Return [X, Y] of the center of cell containing provided text 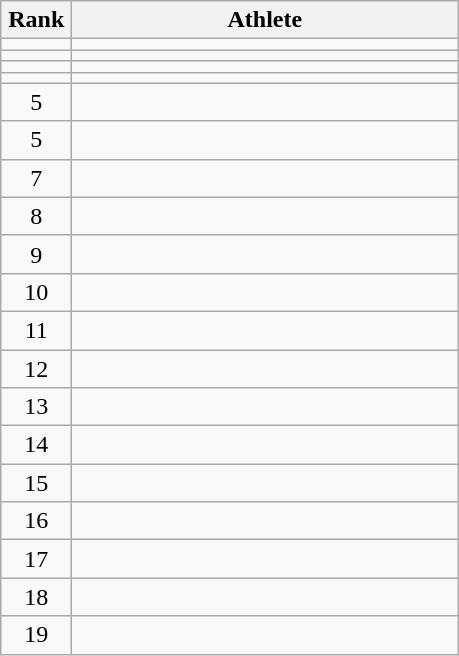
17 [36, 559]
7 [36, 178]
Athlete [265, 20]
19 [36, 635]
9 [36, 254]
14 [36, 445]
Rank [36, 20]
10 [36, 292]
12 [36, 369]
8 [36, 216]
13 [36, 407]
11 [36, 330]
16 [36, 521]
15 [36, 483]
18 [36, 597]
